Locate the cell with the specified text and output its [X, Y] center coordinate. 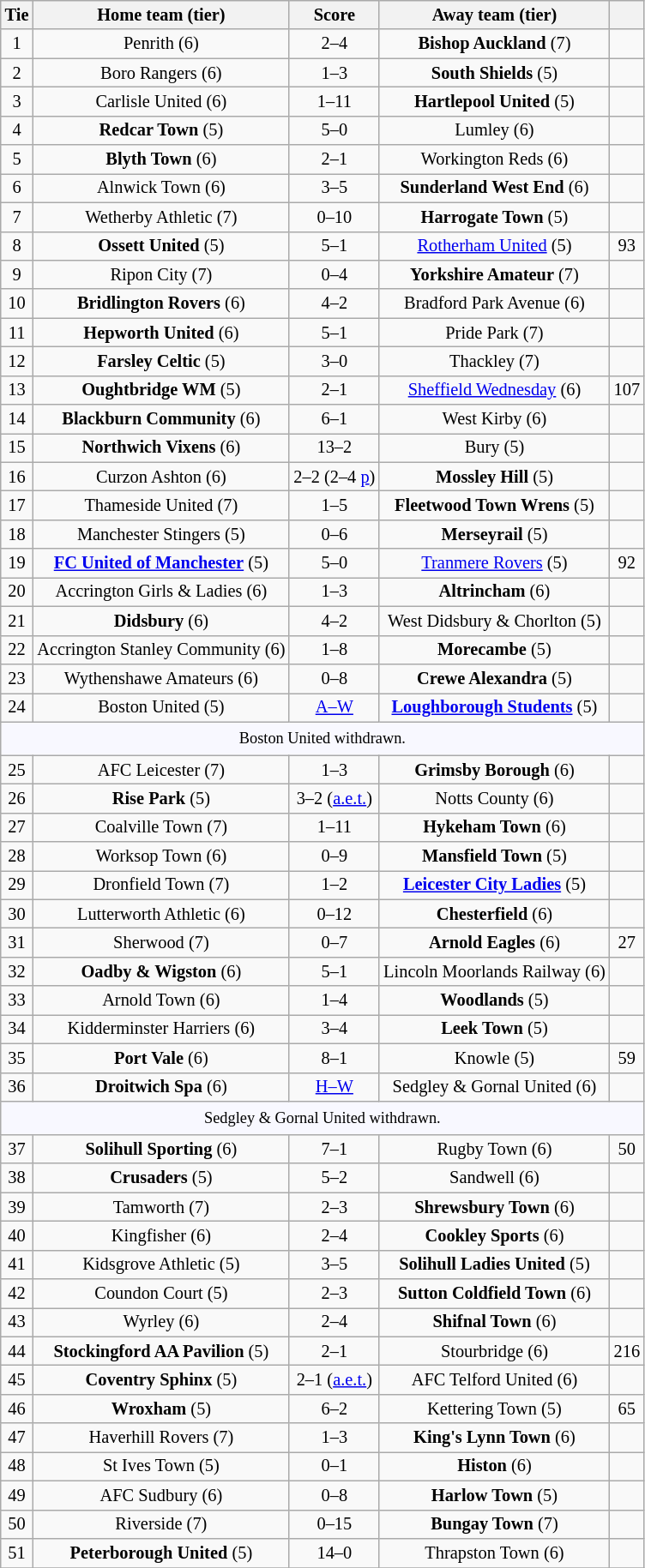
Arnold Eagles (6) [494, 942]
17 [17, 505]
35 [17, 1058]
Port Vale (6) [161, 1058]
23 [17, 678]
Altrincham (6) [494, 592]
14 [17, 419]
Blackburn Community (6) [161, 419]
8–1 [335, 1058]
West Kirby (6) [494, 419]
Knowle (5) [494, 1058]
92 [627, 563]
Home team (tier) [161, 15]
Worksop Town (6) [161, 856]
H–W [335, 1087]
Morecambe (5) [494, 650]
216 [627, 1351]
AFC Leicester (7) [161, 770]
13–2 [335, 448]
2–1 (a.e.t.) [335, 1379]
0–10 [335, 217]
Kettering Town (5) [494, 1409]
Grimsby Borough (6) [494, 770]
93 [627, 246]
2–2 (2–4 p) [335, 477]
40 [17, 1235]
AFC Telford United (6) [494, 1379]
Tie [17, 15]
Merseyrail (5) [494, 534]
3–4 [335, 1029]
Accrington Stanley Community (6) [161, 650]
Peterborough United (5) [161, 1553]
28 [17, 856]
51 [17, 1553]
Wythenshawe Amateurs (6) [161, 678]
Sunderland West End (6) [494, 188]
Tamworth (7) [161, 1207]
Thrapston Town (6) [494, 1553]
Bradford Park Avenue (6) [494, 303]
4 [17, 130]
Bridlington Rovers (6) [161, 303]
Solihull Sporting (6) [161, 1149]
15 [17, 448]
47 [17, 1438]
Pride Park (7) [494, 333]
Manchester Stingers (5) [161, 534]
Yorkshire Amateur (7) [494, 274]
Lumley (6) [494, 130]
7–1 [335, 1149]
Crusaders (5) [161, 1178]
26 [17, 798]
6–1 [335, 419]
Solihull Ladies United (5) [494, 1265]
Harlow Town (5) [494, 1495]
Droitwich Spa (6) [161, 1087]
Alnwick Town (6) [161, 188]
Riverside (7) [161, 1524]
Wyrley (6) [161, 1322]
9 [17, 274]
Lincoln Moorlands Railway (6) [494, 971]
16 [17, 477]
FC United of Manchester (5) [161, 563]
24 [17, 707]
41 [17, 1265]
13 [17, 390]
65 [627, 1409]
1 [17, 44]
Harrogate Town (5) [494, 217]
2 [17, 73]
Oadby & Wigston (6) [161, 971]
Hartlepool United (5) [494, 101]
Oughtbridge WM (5) [161, 390]
Rise Park (5) [161, 798]
21 [17, 621]
0–4 [335, 274]
Kingfisher (6) [161, 1235]
0–6 [335, 534]
37 [17, 1149]
Didsbury (6) [161, 621]
12 [17, 361]
Rotherham United (5) [494, 246]
3–0 [335, 361]
Score [335, 15]
Farsley Celtic (5) [161, 361]
11 [17, 333]
19 [17, 563]
Curzon Ashton (6) [161, 477]
Wroxham (5) [161, 1409]
Coalville Town (7) [161, 827]
7 [17, 217]
25 [17, 770]
Boro Rangers (6) [161, 73]
Sutton Coldfield Town (6) [494, 1294]
59 [627, 1058]
3–2 (a.e.t.) [335, 798]
0–15 [335, 1524]
Notts County (6) [494, 798]
Woodlands (5) [494, 1000]
36 [17, 1087]
14–0 [335, 1553]
0–7 [335, 942]
6–2 [335, 1409]
Mansfield Town (5) [494, 856]
30 [17, 914]
1–8 [335, 650]
Hepworth United (6) [161, 333]
Rugby Town (6) [494, 1149]
20 [17, 592]
Bishop Auckland (7) [494, 44]
Ossett United (5) [161, 246]
AFC Sudbury (6) [161, 1495]
Mossley Hill (5) [494, 477]
Arnold Town (6) [161, 1000]
Redcar Town (5) [161, 130]
West Didsbury & Chorlton (5) [494, 621]
Cookley Sports (6) [494, 1235]
33 [17, 1000]
Sheffield Wednesday (6) [494, 390]
Leicester City Ladies (5) [494, 885]
Wetherby Athletic (7) [161, 217]
49 [17, 1495]
Stourbridge (6) [494, 1351]
Penrith (6) [161, 44]
1–2 [335, 885]
Bungay Town (7) [494, 1524]
38 [17, 1178]
Northwich Vixens (6) [161, 448]
34 [17, 1029]
Shrewsbury Town (6) [494, 1207]
Haverhill Rovers (7) [161, 1438]
South Shields (5) [494, 73]
Fleetwood Town Wrens (5) [494, 505]
Shifnal Town (6) [494, 1322]
1–4 [335, 1000]
Loughborough Students (5) [494, 707]
107 [627, 390]
Boston United (5) [161, 707]
0–1 [335, 1466]
Away team (tier) [494, 15]
45 [17, 1379]
0–12 [335, 914]
Histon (6) [494, 1466]
Thameside United (7) [161, 505]
46 [17, 1409]
King's Lynn Town (6) [494, 1438]
Bury (5) [494, 448]
Stockingford AA Pavilion (5) [161, 1351]
3 [17, 101]
St Ives Town (5) [161, 1466]
32 [17, 971]
Accrington Girls & Ladies (6) [161, 592]
Tranmere Rovers (5) [494, 563]
Coundon Court (5) [161, 1294]
18 [17, 534]
31 [17, 942]
Workington Reds (6) [494, 159]
Kidsgrove Athletic (5) [161, 1265]
44 [17, 1351]
22 [17, 650]
43 [17, 1322]
48 [17, 1466]
Carlisle United (6) [161, 101]
Leek Town (5) [494, 1029]
A–W [335, 707]
1–5 [335, 505]
42 [17, 1294]
5 [17, 159]
39 [17, 1207]
10 [17, 303]
Thackley (7) [494, 361]
Ripon City (7) [161, 274]
Dronfield Town (7) [161, 885]
8 [17, 246]
Coventry Sphinx (5) [161, 1379]
Sedgley & Gornal United (6) [494, 1087]
Blyth Town (6) [161, 159]
Lutterworth Athletic (6) [161, 914]
Crewe Alexandra (5) [494, 678]
Kidderminster Harriers (6) [161, 1029]
0–9 [335, 856]
Sherwood (7) [161, 942]
Sedgley & Gornal United withdrawn. [322, 1118]
5–2 [335, 1178]
29 [17, 885]
Hykeham Town (6) [494, 827]
6 [17, 188]
Boston United withdrawn. [322, 739]
Sandwell (6) [494, 1178]
Chesterfield (6) [494, 914]
